Output the [x, y] coordinate of the center of the cell containing the given text.  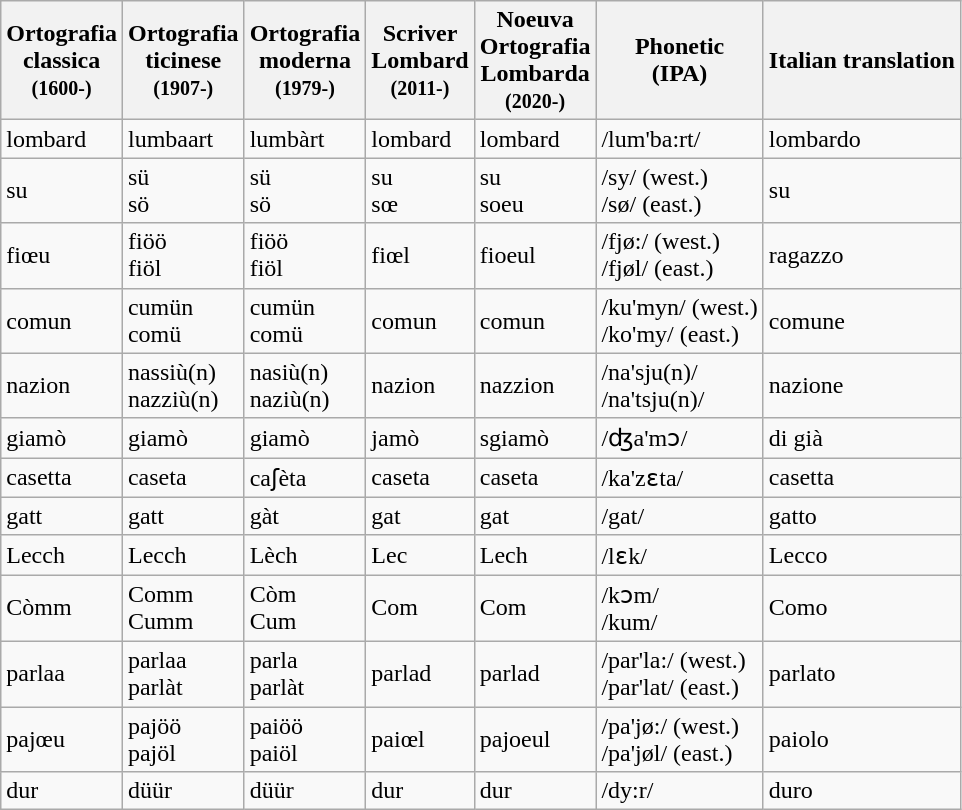
fioeul [535, 256]
NoeuvaOrtografiaLombarda(2020-) [535, 60]
nasiù(n)naziù(n) [305, 386]
Phonetic(IPA) [680, 60]
fiœu [62, 256]
parlaa [62, 674]
CòmCum [305, 608]
nazzion [535, 386]
/par'la:/ (west.)/par'lat/ (east.) [680, 674]
jamò [420, 438]
Ortografiaticinese(1907-) [183, 60]
nazione [862, 386]
di già [862, 438]
/ku'myn/ (west.)/ko'my/ (east.) [680, 320]
lumbaart [183, 139]
parlaaparlàt [183, 674]
Lech [535, 555]
gatto [862, 516]
/dy:r/ [680, 791]
ScriverLombard(2011-) [420, 60]
parlaparlàt [305, 674]
/ka'zɛta/ [680, 478]
/na'sju(n)//na'tsju(n)/ [680, 386]
Como [862, 608]
gàt [305, 516]
lumbàrt [305, 139]
/kɔm//kum/ [680, 608]
paiööpaiöl [305, 738]
susœ [420, 190]
susoeu [535, 190]
Còmm [62, 608]
paiœl [420, 738]
/fjø:/ (west.)/fjøl/ (east.) [680, 256]
CommCumm [183, 608]
paiolo [862, 738]
/pa'jø:/ (west.)/pa'jøl/ (east.) [680, 738]
ragazzo [862, 256]
Lec [420, 555]
caʃèta [305, 478]
lombardo [862, 139]
Ortografiaclassica(1600-) [62, 60]
pajoeul [535, 738]
comune [862, 320]
pajœu [62, 738]
parlato [862, 674]
/sy/ (west.)/sø/ (east.) [680, 190]
pajööpajöl [183, 738]
/lɛk/ [680, 555]
sgiamò [535, 438]
nassiù(n)nazziù(n) [183, 386]
Lèch [305, 555]
/gat/ [680, 516]
Ortografiamoderna(1979-) [305, 60]
fiœl [420, 256]
duro [862, 791]
/ʤa'mɔ/ [680, 438]
Lecco [862, 555]
/lum'ba:rt/ [680, 139]
Italian translation [862, 60]
